Search for the cell housing the specified text and yield its [X, Y] center coordinate. 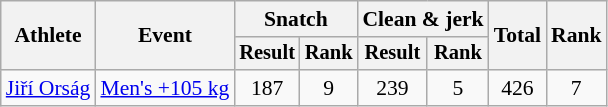
Athlete [48, 36]
Total [518, 36]
426 [518, 88]
7 [576, 88]
Clean & jerk [422, 19]
Jiří Orság [48, 88]
9 [329, 88]
239 [392, 88]
Men's +105 kg [164, 88]
5 [458, 88]
187 [267, 88]
Snatch [296, 19]
Event [164, 36]
